Capture the cell that displays the provided text and extract its (x, y) central coordinate. 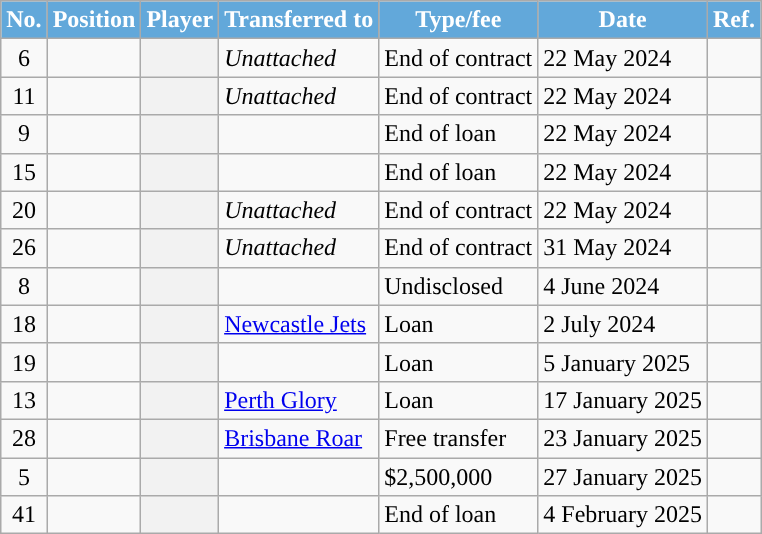
41 (24, 515)
17 January 2025 (623, 400)
4 February 2025 (623, 515)
No. (24, 20)
$2,500,000 (458, 477)
Transferred to (299, 20)
20 (24, 210)
23 January 2025 (623, 438)
11 (24, 96)
6 (24, 58)
2 July 2024 (623, 324)
Undisclosed (458, 286)
4 June 2024 (623, 286)
15 (24, 172)
19 (24, 362)
Newcastle Jets (299, 324)
5 (24, 477)
9 (24, 134)
Brisbane Roar (299, 438)
Position (94, 20)
Type/fee (458, 20)
26 (24, 248)
Date (623, 20)
18 (24, 324)
8 (24, 286)
27 January 2025 (623, 477)
13 (24, 400)
Player (180, 20)
31 May 2024 (623, 248)
5 January 2025 (623, 362)
Perth Glory (299, 400)
28 (24, 438)
Free transfer (458, 438)
Ref. (734, 20)
